For the text-containing cell, return its midpoint in (X, Y) coordinate format. 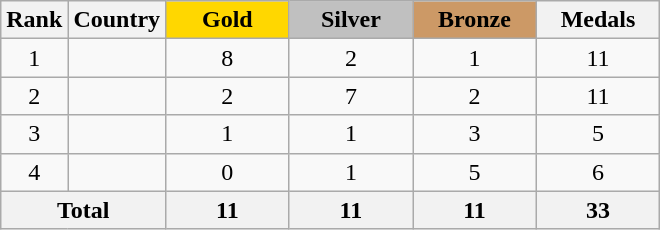
Silver (351, 20)
Gold (228, 20)
0 (228, 172)
8 (228, 58)
6 (598, 172)
Country (117, 20)
Medals (598, 20)
Bronze (475, 20)
33 (598, 210)
7 (351, 96)
4 (34, 172)
Total (84, 210)
Rank (34, 20)
